Scan for the cell matching the given text and deliver its (X, Y) coordinate at center. 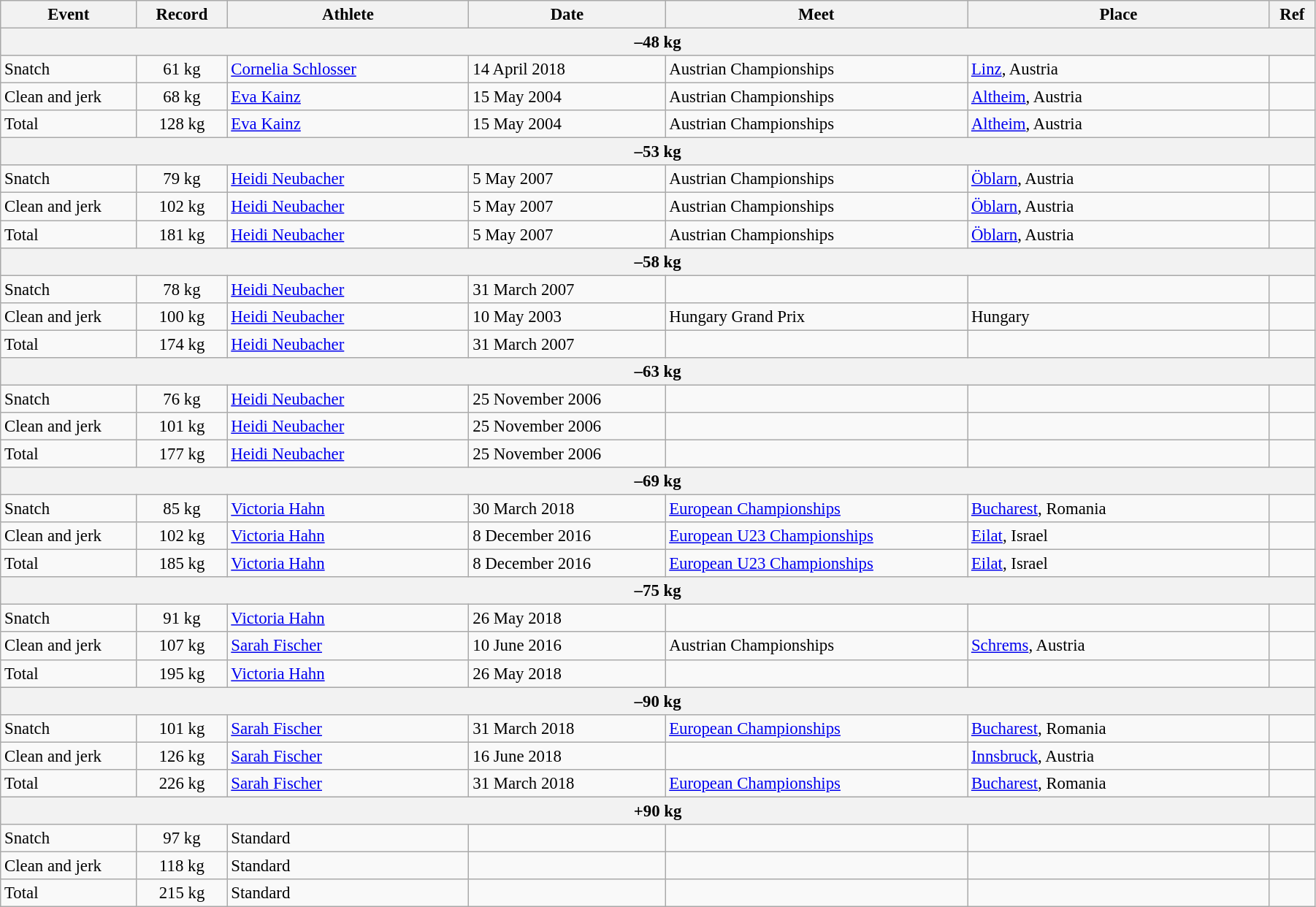
Hungary Grand Prix (816, 316)
177 kg (182, 453)
Athlete (348, 15)
Date (567, 15)
+90 kg (658, 811)
Schrems, Austria (1119, 646)
97 kg (182, 838)
14 April 2018 (567, 69)
10 June 2016 (567, 646)
185 kg (182, 564)
226 kg (182, 784)
215 kg (182, 893)
Meet (816, 15)
16 June 2018 (567, 756)
195 kg (182, 673)
–75 kg (658, 591)
Place (1119, 15)
126 kg (182, 756)
91 kg (182, 619)
174 kg (182, 344)
68 kg (182, 97)
61 kg (182, 69)
107 kg (182, 646)
–90 kg (658, 701)
Linz, Austria (1119, 69)
–53 kg (658, 152)
Innsbruck, Austria (1119, 756)
Cornelia Schlosser (348, 69)
118 kg (182, 865)
30 March 2018 (567, 509)
10 May 2003 (567, 316)
85 kg (182, 509)
79 kg (182, 179)
Hungary (1119, 316)
128 kg (182, 124)
181 kg (182, 234)
–63 kg (658, 372)
–69 kg (658, 481)
Event (69, 15)
–58 kg (658, 261)
–48 kg (658, 42)
78 kg (182, 289)
76 kg (182, 399)
Record (182, 15)
Ref (1292, 15)
100 kg (182, 316)
